Output the (x, y) coordinate of the center of the cell containing the given text.  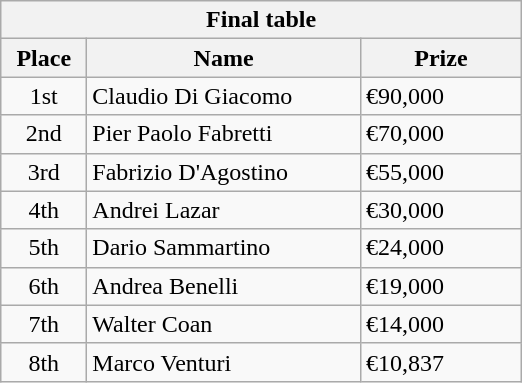
8th (44, 362)
€70,000 (440, 134)
€19,000 (440, 286)
Andrei Lazar (224, 210)
Final table (262, 20)
€30,000 (440, 210)
Name (224, 58)
2nd (44, 134)
Place (44, 58)
€10,837 (440, 362)
Claudio Di Giacomo (224, 96)
1st (44, 96)
Andrea Benelli (224, 286)
€55,000 (440, 172)
5th (44, 248)
Prize (440, 58)
Dario Sammartino (224, 248)
3rd (44, 172)
€90,000 (440, 96)
€14,000 (440, 324)
Walter Coan (224, 324)
4th (44, 210)
Marco Venturi (224, 362)
€24,000 (440, 248)
6th (44, 286)
7th (44, 324)
Fabrizio D'Agostino (224, 172)
Pier Paolo Fabretti (224, 134)
